For the text-containing cell, return its midpoint in (x, y) coordinate format. 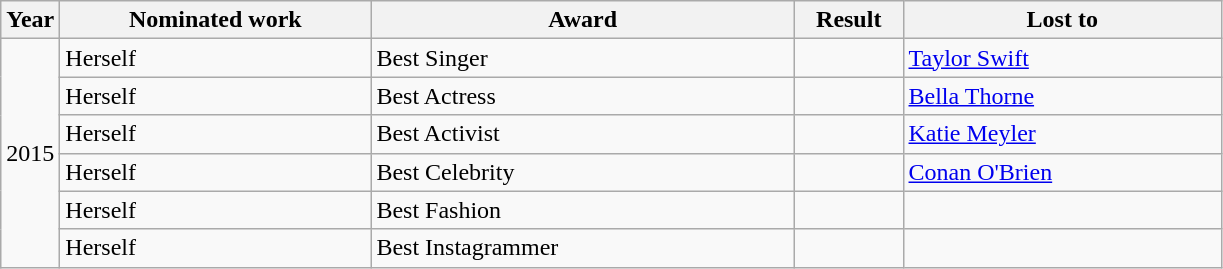
Best Actress (583, 96)
Year (30, 20)
Best Activist (583, 134)
Best Fashion (583, 210)
Best Celebrity (583, 172)
Best Instagrammer (583, 248)
Best Singer (583, 58)
Conan O'Brien (1062, 172)
Katie Meyler (1062, 134)
Lost to (1062, 20)
Nominated work (216, 20)
Taylor Swift (1062, 58)
Result (848, 20)
2015 (30, 153)
Bella Thorne (1062, 96)
Award (583, 20)
